Capture the cell that displays the provided text and extract its [X, Y] central coordinate. 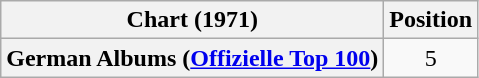
Position [431, 20]
5 [431, 58]
German Albums (Offizielle Top 100) [192, 58]
Chart (1971) [192, 20]
